Capture the cell that displays the provided text and extract its (X, Y) central coordinate. 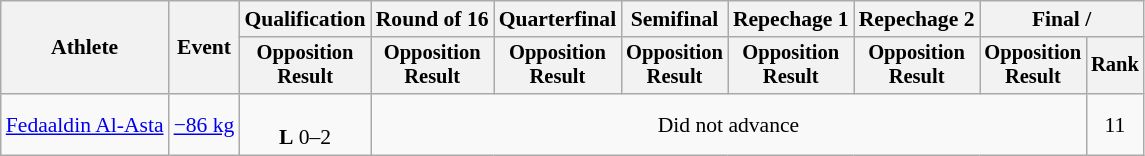
Event (204, 48)
Round of 16 (432, 19)
L 0–2 (304, 124)
Final / (1062, 19)
Did not advance (728, 124)
Repechage 2 (917, 19)
Rank (1115, 66)
Fedaaldin Al-Asta (85, 124)
Semifinal (674, 19)
Athlete (85, 48)
Quarterfinal (558, 19)
Qualification (304, 19)
−86 kg (204, 124)
Repechage 1 (791, 19)
11 (1115, 124)
